Capture the cell that displays the provided text and extract its (x, y) central coordinate. 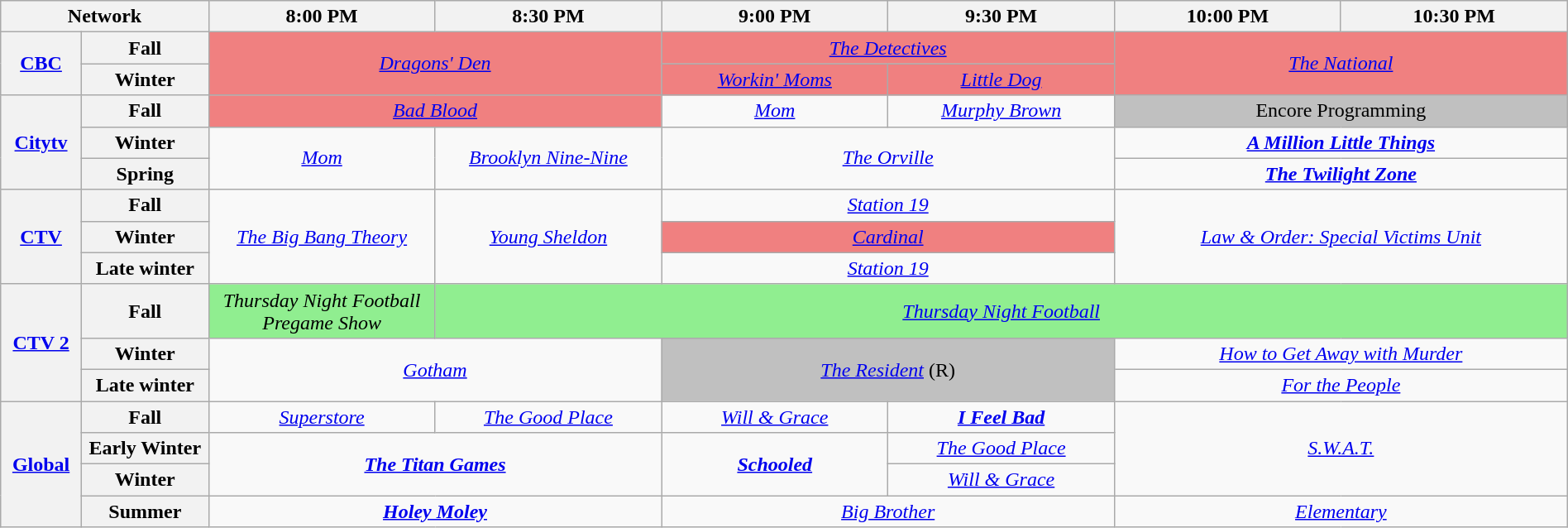
8:00 PM (322, 17)
The Big Bang Theory (322, 237)
10:00 PM (1227, 17)
The Resident (R) (888, 369)
Murphy Brown (1002, 111)
A Million Little Things (1341, 142)
CTV (41, 237)
Workin' Moms (775, 79)
CBC (41, 64)
10:30 PM (1454, 17)
Cardinal (888, 237)
Summer (145, 511)
Citytv (41, 142)
The Twilight Zone (1341, 174)
How to Get Away with Murder (1341, 353)
I Feel Bad (1002, 416)
The Titan Games (435, 464)
CTV 2 (41, 343)
Dragons' Den (435, 64)
Network (104, 17)
9:00 PM (775, 17)
Elementary (1341, 511)
For the People (1341, 385)
Little Dog (1002, 79)
The Detectives (888, 48)
Big Brother (888, 511)
Holey Moley (435, 511)
Law & Order: Special Victims Unit (1341, 237)
9:30 PM (1002, 17)
S.W.A.T. (1341, 448)
Thursday Night Football (1001, 311)
The National (1341, 64)
8:30 PM (548, 17)
Early Winter (145, 449)
Gotham (435, 369)
The Orville (888, 158)
Superstore (322, 416)
Young Sheldon (548, 237)
Schooled (775, 464)
Thursday Night Football Pregame Show (322, 311)
Encore Programming (1341, 111)
Spring (145, 174)
Brooklyn Nine-Nine (548, 158)
Global (41, 463)
Bad Blood (435, 111)
